Locate the cell with the specified text and output its [X, Y] center coordinate. 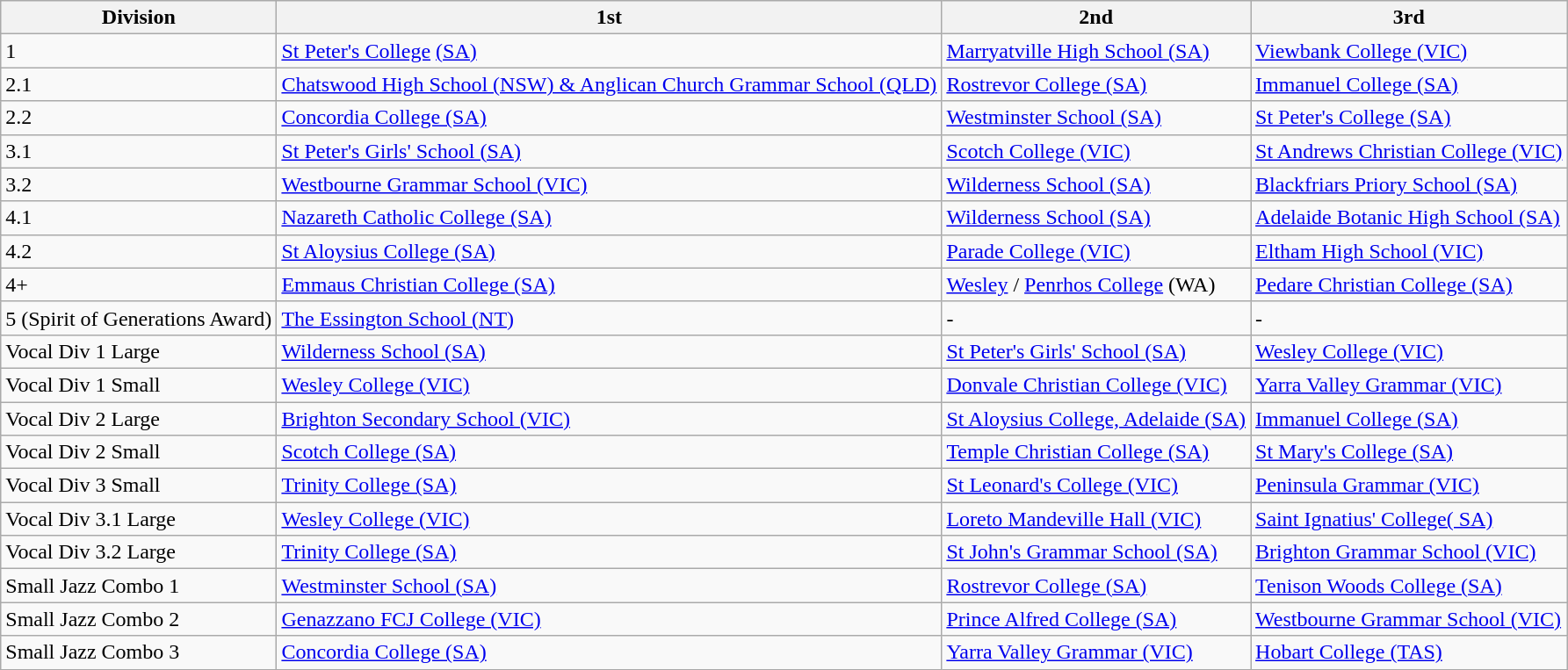
Blackfriars Priory School (SA) [1409, 184]
Hobart College (TAS) [1409, 652]
Eltham High School (VIC) [1409, 251]
3rd [1409, 18]
5 (Spirit of Generations Award) [139, 318]
2.1 [139, 84]
Pedare Christian College (SA) [1409, 285]
Adelaide Botanic High School (SA) [1409, 218]
Small Jazz Combo 1 [139, 586]
Parade College (VIC) [1096, 251]
Emmaus Christian College (SA) [610, 285]
2.2 [139, 118]
Prince Alfred College (SA) [1096, 619]
Scotch College (VIC) [1096, 151]
3.1 [139, 151]
Temple Christian College (SA) [1096, 452]
Vocal Div 1 Small [139, 385]
Loreto Mandeville Hall (VIC) [1096, 519]
Vocal Div 1 Large [139, 351]
Vocal Div 2 Small [139, 452]
Peninsula Grammar (VIC) [1409, 486]
2nd [1096, 18]
Division [139, 18]
Vocal Div 3.1 Large [139, 519]
Chatswood High School (NSW) & Anglican Church Grammar School (QLD) [610, 84]
St Aloysius College, Adelaide (SA) [1096, 419]
Wesley / Penrhos College (WA) [1096, 285]
4+ [139, 285]
Viewbank College (VIC) [1409, 51]
Saint Ignatius' College( SA) [1409, 519]
Tenison Woods College (SA) [1409, 586]
1 [139, 51]
St Aloysius College (SA) [610, 251]
St John's Grammar School (SA) [1096, 552]
St Andrews Christian College (VIC) [1409, 151]
St Leonard's College (VIC) [1096, 486]
Scotch College (SA) [610, 452]
Marryatville High School (SA) [1096, 51]
Small Jazz Combo 2 [139, 619]
4.1 [139, 218]
Brighton Grammar School (VIC) [1409, 552]
Brighton Secondary School (VIC) [610, 419]
Small Jazz Combo 3 [139, 652]
The Essington School (NT) [610, 318]
Vocal Div 3.2 Large [139, 552]
Donvale Christian College (VIC) [1096, 385]
Vocal Div 3 Small [139, 486]
1st [610, 18]
St Mary's College (SA) [1409, 452]
Nazareth Catholic College (SA) [610, 218]
3.2 [139, 184]
Vocal Div 2 Large [139, 419]
Genazzano FCJ College (VIC) [610, 619]
4.2 [139, 251]
